Detect which cell encompasses the target text, then output its [X, Y] center coordinate. 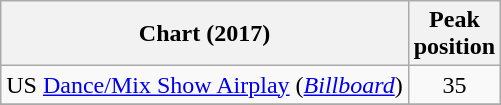
Chart (2017) [204, 34]
35 [454, 85]
US Dance/Mix Show Airplay (Billboard) [204, 85]
Peakposition [454, 34]
